Capture the cell that displays the provided text and extract its [x, y] central coordinate. 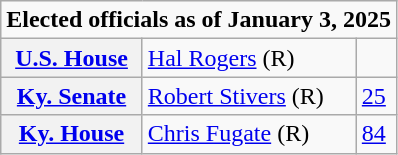
Chris Fugate (R) [249, 134]
25 [376, 96]
Ky. Senate [72, 96]
Elected officials as of January 3, 2025 [199, 20]
84 [376, 134]
Ky. House [72, 134]
Hal Rogers (R) [249, 58]
U.S. House [72, 58]
Robert Stivers (R) [249, 96]
